Return [x, y] of the center of cell containing provided text 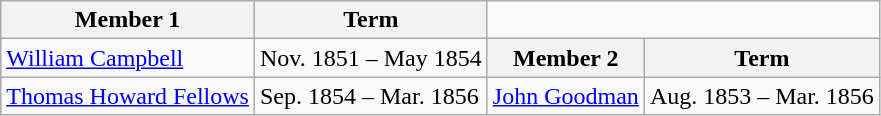
Aug. 1853 – Mar. 1856 [762, 96]
William Campbell [128, 58]
Nov. 1851 – May 1854 [370, 58]
Member 1 [128, 20]
Member 2 [566, 58]
John Goodman [566, 96]
Thomas Howard Fellows [128, 96]
Sep. 1854 – Mar. 1856 [370, 96]
